From the cell containing the given text, extract its center point as (x, y) coordinate. 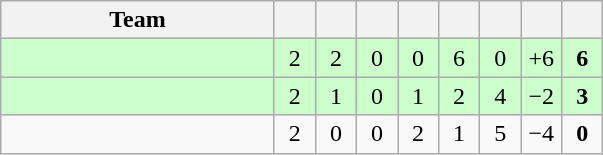
−4 (542, 134)
5 (500, 134)
3 (582, 96)
4 (500, 96)
+6 (542, 58)
Team (138, 20)
−2 (542, 96)
